Detect which cell encompasses the target text, then output its (X, Y) center coordinate. 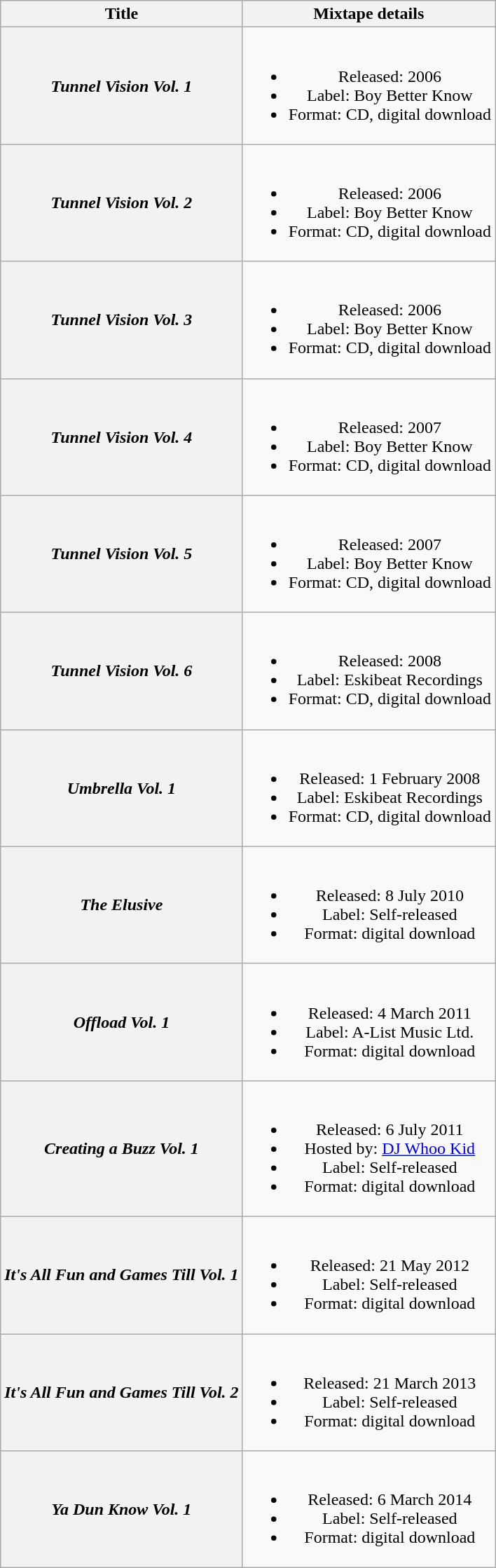
The Elusive (122, 905)
Mixtape details (368, 14)
Released: 4 March 2011Label: A-List Music Ltd.Format: digital download (368, 1022)
Tunnel Vision Vol. 2 (122, 203)
Offload Vol. 1 (122, 1022)
Released: 8 July 2010Label: Self-releasedFormat: digital download (368, 905)
Ya Dun Know Vol. 1 (122, 1509)
Released: 1 February 2008Label: Eskibeat RecordingsFormat: CD, digital download (368, 788)
Released: 6 July 2011Hosted by: DJ Whoo KidLabel: Self-releasedFormat: digital download (368, 1148)
Umbrella Vol. 1 (122, 788)
Tunnel Vision Vol. 6 (122, 671)
Tunnel Vision Vol. 4 (122, 437)
Released: 6 March 2014Label: Self-releasedFormat: digital download (368, 1509)
Title (122, 14)
Released: 21 May 2012Label: Self-releasedFormat: digital download (368, 1275)
Creating a Buzz Vol. 1 (122, 1148)
Released: 21 March 2013Label: Self-releasedFormat: digital download (368, 1393)
Released: 2008Label: Eskibeat RecordingsFormat: CD, digital download (368, 671)
Tunnel Vision Vol. 1 (122, 85)
It's All Fun and Games Till Vol. 1 (122, 1275)
Tunnel Vision Vol. 3 (122, 319)
It's All Fun and Games Till Vol. 2 (122, 1393)
Tunnel Vision Vol. 5 (122, 553)
